From the cell containing the given text, extract its center point as (x, y) coordinate. 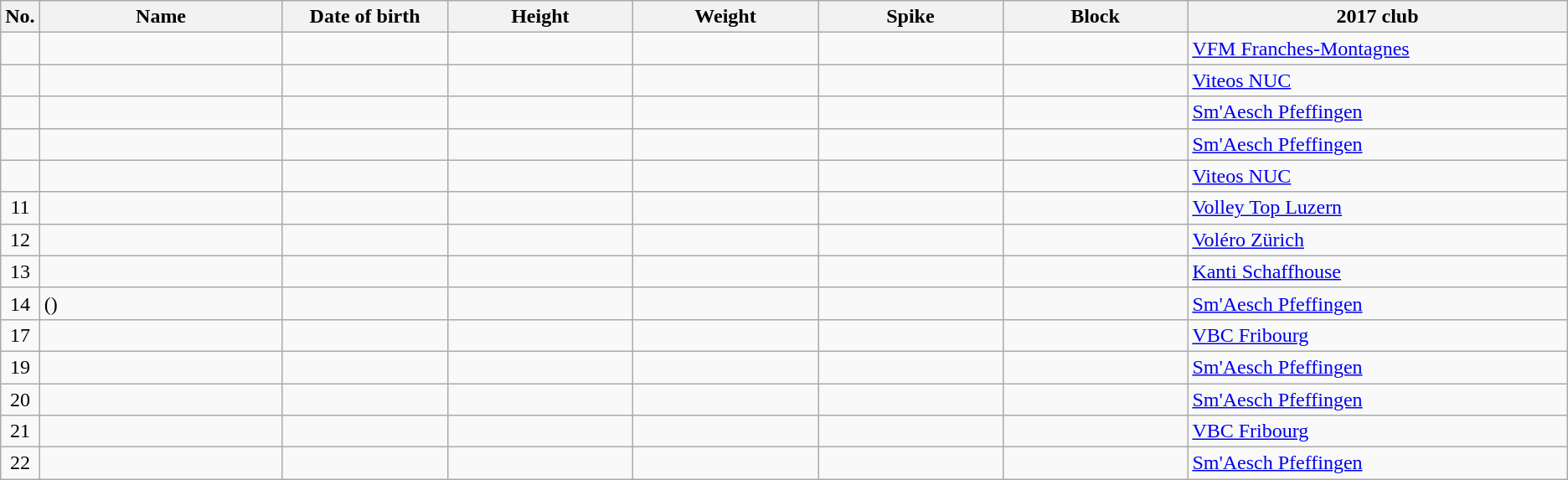
14 (20, 303)
() (161, 303)
22 (20, 463)
Kanti Schaffhouse (1377, 271)
20 (20, 400)
12 (20, 240)
No. (20, 17)
VFM Franches-Montagnes (1377, 49)
Spike (911, 17)
Date of birth (365, 17)
21 (20, 431)
19 (20, 367)
2017 club (1377, 17)
17 (20, 335)
11 (20, 208)
Weight (725, 17)
Block (1096, 17)
Name (161, 17)
Volley Top Luzern (1377, 208)
13 (20, 271)
Height (539, 17)
Voléro Zürich (1377, 240)
